Provide the (x, y) coordinate of the cell's center where the given text is located.  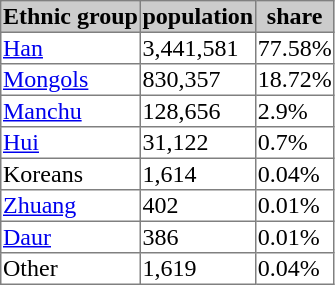
830,357 (198, 80)
0.7% (294, 143)
Hui (70, 143)
Ethnic group (70, 17)
Zhuang (70, 206)
1,614 (198, 174)
386 (198, 237)
Han (70, 48)
1,619 (198, 269)
Koreans (70, 174)
Other (70, 269)
Manchu (70, 111)
128,656 (198, 111)
77.58% (294, 48)
18.72% (294, 80)
share (294, 17)
population (198, 17)
Mongols (70, 80)
402 (198, 206)
2.9% (294, 111)
31,122 (198, 143)
Daur (70, 237)
3,441,581 (198, 48)
